Locate the cell with the specified text and output its (X, Y) center coordinate. 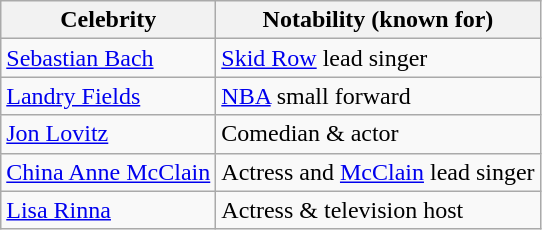
Celebrity (108, 20)
China Anne McClain (108, 172)
Sebastian Bach (108, 58)
Notability (known for) (378, 20)
Landry Fields (108, 96)
Lisa Rinna (108, 210)
Actress and McClain lead singer (378, 172)
Skid Row lead singer (378, 58)
Comedian & actor (378, 134)
NBA small forward (378, 96)
Jon Lovitz (108, 134)
Actress & television host (378, 210)
